Provide the (x, y) coordinate of the cell's center where the given text is located.  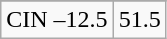
CIN –12.5 (57, 20)
51.5 (140, 20)
